Detect which cell encompasses the target text, then output its [x, y] center coordinate. 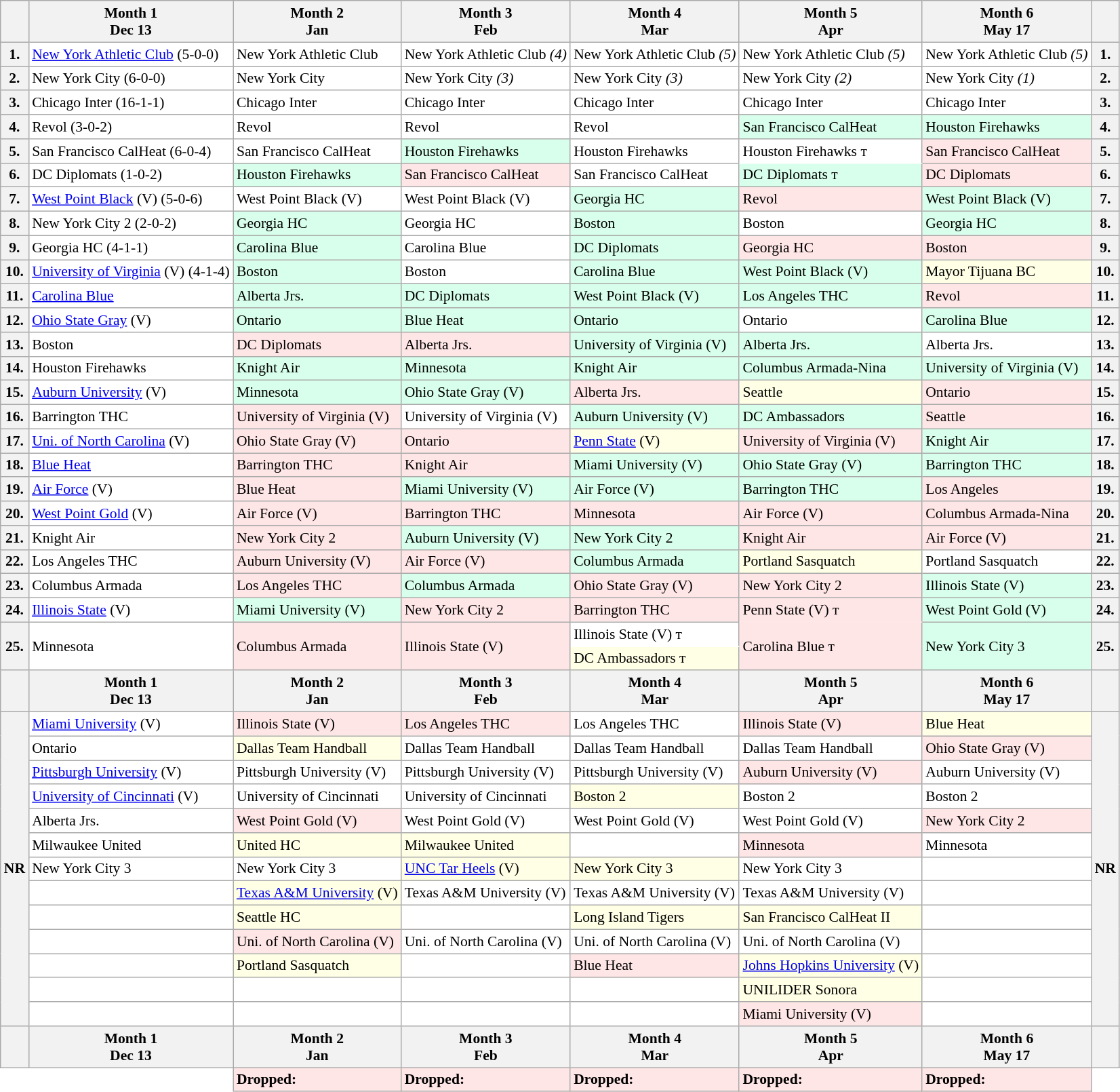
Revol (3-0-2) [131, 127]
New York City (2) [831, 79]
University of Virginia (V) (4-1-4) [131, 272]
New York City 2 (2-0-2) [131, 224]
UNILIDER Sonora [831, 990]
New York Athletic Club (5-0-0) [131, 54]
Penn State (V) [655, 441]
DC Diplomats (1-0-2) [131, 175]
United HC [317, 845]
DC Ambassadors [831, 417]
New York Athletic Club [317, 54]
Chicago Inter (16-1-1) [131, 103]
Penn State (V) т [831, 610]
UNC Tar Heels (V) [485, 869]
University of Cincinnati (V) [131, 797]
Seattle HC [317, 918]
DC Diplomats т [831, 175]
DC Ambassadors т [655, 659]
West Point Black (V) (5-0-6) [131, 199]
New York City (6-0-0) [131, 79]
Johns Hopkins University (V) [831, 966]
New York City [317, 79]
Illinois State (V) т [655, 634]
San Francisco CalHeat (6-0-4) [131, 151]
Long Island Tigers [655, 918]
Houston Firehawks т [831, 151]
New York City (1) [1006, 79]
New York Athletic Club (4) [485, 54]
Carolina Blue т [831, 646]
Los Angeles [1006, 490]
San Francisco CalHeat II [831, 918]
Georgia HC (4-1-1) [131, 248]
Mayor Tijuana BC [1006, 272]
